Determine the [X, Y] coordinate at the center of the cell enclosing the given text.  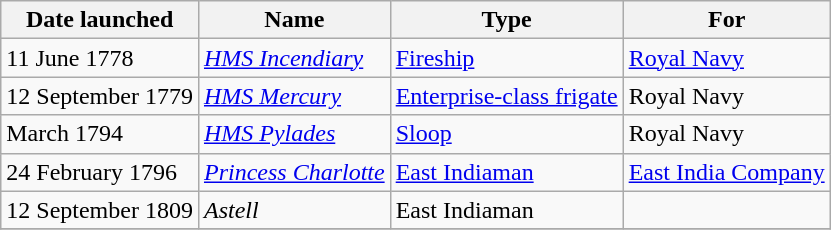
HMS Incendiary [294, 58]
March 1794 [100, 134]
12 September 1809 [100, 210]
HMS Mercury [294, 96]
11 June 1778 [100, 58]
Fireship [506, 58]
12 September 1779 [100, 96]
For [726, 20]
Sloop [506, 134]
Date launched [100, 20]
Name [294, 20]
Enterprise-class frigate [506, 96]
Type [506, 20]
Astell [294, 210]
Princess Charlotte [294, 172]
HMS Pylades [294, 134]
East India Company [726, 172]
24 February 1796 [100, 172]
